Find where the given text appears and provide that cell's center as (X, Y) coordinate. 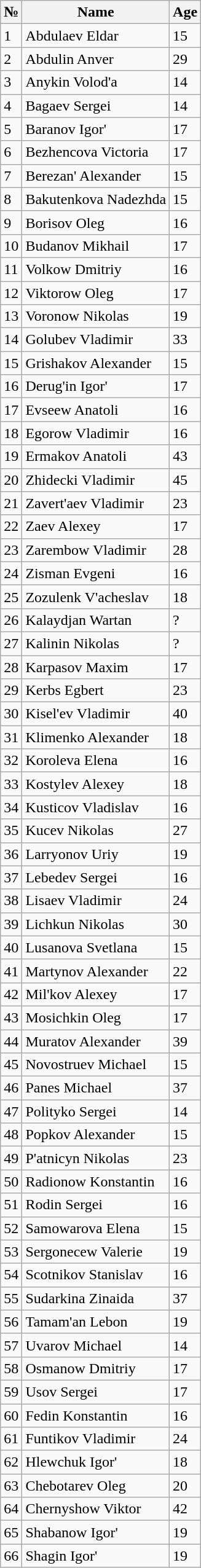
Chernyshow Viktor (96, 1509)
Kusticov Vladislav (96, 807)
Hlewchuk Igor' (96, 1462)
Sergonecew Valerie (96, 1252)
Panes Michael (96, 1088)
Lebedev Sergei (96, 877)
Derug'in Igor' (96, 386)
41 (11, 971)
Muratov Alexander (96, 1041)
25 (11, 597)
1 (11, 36)
52 (11, 1228)
61 (11, 1439)
Mil'kov Alexey (96, 994)
Kerbs Egbert (96, 691)
Karpasov Maxim (96, 667)
Uvarov Michael (96, 1345)
Kucev Nikolas (96, 831)
Zavert'aev Vladimir (96, 503)
Baranov Igor' (96, 129)
8 (11, 199)
59 (11, 1392)
Kalinin Nikolas (96, 643)
Zozulenk V'acheslav (96, 597)
Rodin Sergei (96, 1205)
3 (11, 82)
31 (11, 737)
Samowarova Elena (96, 1228)
Zhidecki Vladimir (96, 480)
Shagin Igor' (96, 1556)
Grishakov Alexander (96, 363)
Lusanova Svetlana (96, 947)
48 (11, 1135)
49 (11, 1158)
32 (11, 761)
54 (11, 1275)
51 (11, 1205)
№ (11, 12)
Abdulin Anver (96, 59)
Shabanow Igor' (96, 1532)
21 (11, 503)
Budanov Mikhail (96, 246)
Golubev Vladimir (96, 340)
60 (11, 1415)
Klimenko Alexander (96, 737)
56 (11, 1322)
Berezan' Alexander (96, 176)
Chebotarev Oleg (96, 1486)
Bezhencova Victoria (96, 152)
Bakutenkova Nadezhda (96, 199)
2 (11, 59)
Lisaev Vladimir (96, 901)
Viktorow Oleg (96, 293)
Mosichkin Oleg (96, 1017)
38 (11, 901)
5 (11, 129)
63 (11, 1486)
64 (11, 1509)
44 (11, 1041)
36 (11, 854)
Fedin Konstantin (96, 1415)
13 (11, 316)
26 (11, 620)
Zaev Alexey (96, 527)
Abdulaev Eldar (96, 36)
58 (11, 1368)
Kostylev Alexey (96, 784)
Usov Sergei (96, 1392)
46 (11, 1088)
P'atnicyn Nikolas (96, 1158)
Novostruev Michael (96, 1065)
Anykin Volod'a (96, 82)
11 (11, 269)
Volkow Dmitriy (96, 269)
Sudarkina Zinaida (96, 1298)
Voronow Nikolas (96, 316)
Radionow Konstantin (96, 1182)
Kalaydjan Wartan (96, 620)
12 (11, 293)
Martynov Alexander (96, 971)
Borisov Oleg (96, 222)
62 (11, 1462)
66 (11, 1556)
10 (11, 246)
Scotnikov Stanislav (96, 1275)
Tamam'an Lebon (96, 1322)
34 (11, 807)
Funtikov Vladimir (96, 1439)
6 (11, 152)
Popkov Alexander (96, 1135)
Osmanow Dmitriy (96, 1368)
Zarembow Vladimir (96, 550)
Zisman Evgeni (96, 573)
Evseew Anatoli (96, 410)
Koroleva Elena (96, 761)
9 (11, 222)
Kisel'ev Vladimir (96, 714)
65 (11, 1532)
7 (11, 176)
53 (11, 1252)
Polityko Sergei (96, 1111)
Age (186, 12)
Bagaev Sergei (96, 106)
4 (11, 106)
47 (11, 1111)
Ermakov Anatoli (96, 457)
35 (11, 831)
Egorow Vladimir (96, 433)
57 (11, 1345)
Name (96, 12)
Lichkun Nikolas (96, 924)
Larryonov Uriy (96, 854)
50 (11, 1182)
55 (11, 1298)
